Provide the (X, Y) coordinate of the cell's center where the given text is located.  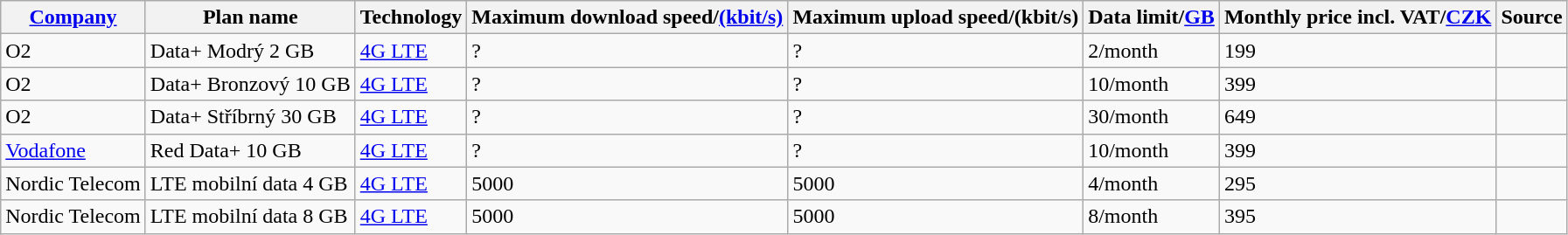
395 (1357, 217)
199 (1357, 51)
Data+ Stříbrný 30 GB (250, 117)
295 (1357, 183)
Technology (411, 17)
Company (73, 17)
Source (1532, 17)
Monthly price incl. VAT/CZK (1357, 17)
Data+ Bronzový 10 GB (250, 84)
Maximum download speed/(kbit/s) (628, 17)
LTE mobilní data 4 GB (250, 183)
Plan name (250, 17)
649 (1357, 117)
4/month (1152, 183)
Data+ Modrý 2 GB (250, 51)
Data limit/GB (1152, 17)
2/month (1152, 51)
Maximum upload speed/(kbit/s) (936, 17)
30/month (1152, 117)
Vodafone (73, 150)
8/month (1152, 217)
LTE mobilní data 8 GB (250, 217)
Red Data+ 10 GB (250, 150)
